Scan for the cell matching the given text and deliver its (x, y) coordinate at center. 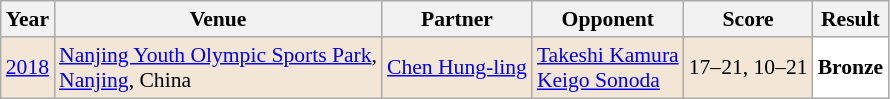
Takeshi Kamura Keigo Sonoda (608, 68)
Nanjing Youth Olympic Sports Park,Nanjing, China (218, 68)
2018 (28, 68)
Venue (218, 19)
Partner (457, 19)
Bronze (851, 68)
Opponent (608, 19)
17–21, 10–21 (748, 68)
Score (748, 19)
Year (28, 19)
Result (851, 19)
Chen Hung-ling (457, 68)
